Provide the [x, y] coordinate of the cell's center where the given text is located.  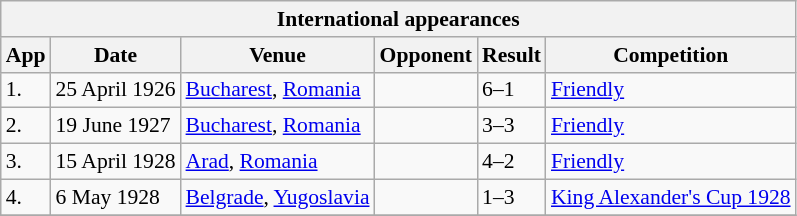
4. [26, 197]
3. [26, 162]
6–1 [512, 90]
Arad, Romania [278, 162]
3–3 [512, 126]
Competition [671, 55]
Date [115, 55]
15 April 1928 [115, 162]
Belgrade, Yugoslavia [278, 197]
2. [26, 126]
App [26, 55]
19 June 1927 [115, 126]
King Alexander's Cup 1928 [671, 197]
Result [512, 55]
Venue [278, 55]
25 April 1926 [115, 90]
6 May 1928 [115, 197]
International appearances [398, 19]
4–2 [512, 162]
Opponent [426, 55]
1–3 [512, 197]
1. [26, 90]
